Detect which cell encompasses the target text, then output its (X, Y) center coordinate. 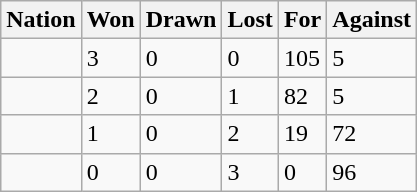
Drawn (181, 20)
Against (372, 20)
105 (302, 58)
Lost (250, 20)
96 (372, 172)
For (302, 20)
72 (372, 134)
82 (302, 96)
Nation (41, 20)
19 (302, 134)
Won (110, 20)
